Determine the (x, y) coordinate at the center of the cell enclosing the given text.  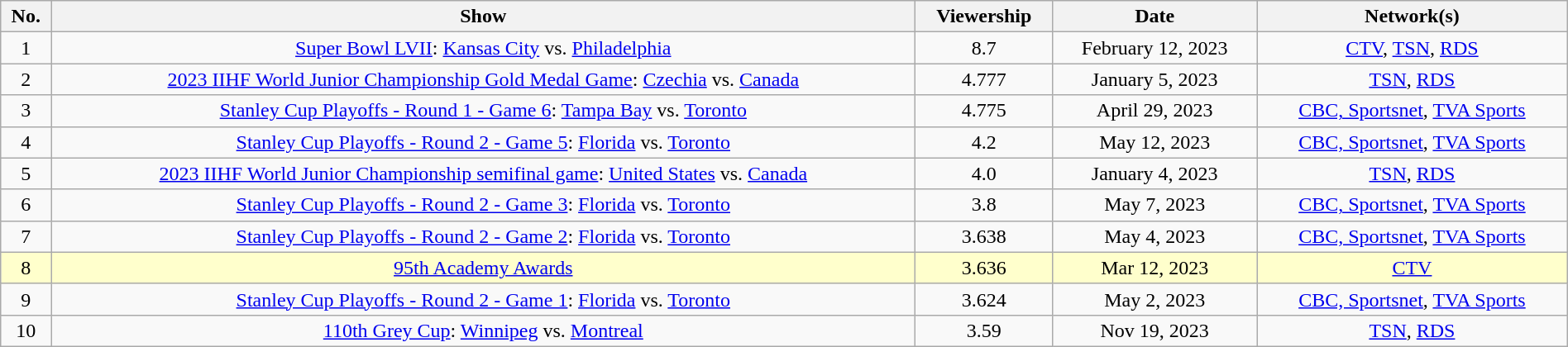
January 4, 2023 (1154, 173)
4.777 (984, 79)
Show (483, 17)
Stanley Cup Playoffs - Round 2 - Game 5: Florida vs. Toronto (483, 142)
4.2 (984, 142)
February 12, 2023 (1154, 48)
May 2, 2023 (1154, 299)
3 (26, 111)
4 (26, 142)
No. (26, 17)
April 29, 2023 (1154, 111)
3.59 (984, 330)
Viewership (984, 17)
3.8 (984, 205)
95th Academy Awards (483, 268)
Stanley Cup Playoffs - Round 2 - Game 3: Florida vs. Toronto (483, 205)
3.624 (984, 299)
6 (26, 205)
Stanley Cup Playoffs - Round 2 - Game 2: Florida vs. Toronto (483, 236)
4.775 (984, 111)
1 (26, 48)
9 (26, 299)
2 (26, 79)
110th Grey Cup: Winnipeg vs. Montreal (483, 330)
2023 IIHF World Junior Championship Gold Medal Game: Czechia vs. Canada (483, 79)
8 (26, 268)
Mar 12, 2023 (1154, 268)
Network(s) (1413, 17)
3.636 (984, 268)
10 (26, 330)
May 12, 2023 (1154, 142)
4.0 (984, 173)
8.7 (984, 48)
CTV, TSN, RDS (1413, 48)
Super Bowl LVII: Kansas City vs. Philadelphia (483, 48)
Nov 19, 2023 (1154, 330)
Stanley Cup Playoffs - Round 2 - Game 1: Florida vs. Toronto (483, 299)
2023 IIHF World Junior Championship semifinal game: United States vs. Canada (483, 173)
January 5, 2023 (1154, 79)
May 7, 2023 (1154, 205)
May 4, 2023 (1154, 236)
Stanley Cup Playoffs - Round 1 - Game 6: Tampa Bay vs. Toronto (483, 111)
Date (1154, 17)
7 (26, 236)
5 (26, 173)
3.638 (984, 236)
CTV (1413, 268)
